Identify which cell holds the provided text, then report its [x, y] central coordinate. 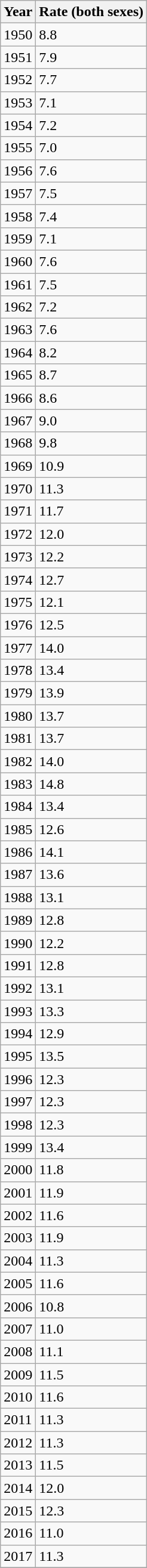
7.0 [91, 148]
8.8 [91, 35]
1982 [18, 761]
12.7 [91, 579]
2008 [18, 1351]
Year [18, 12]
2005 [18, 1283]
1989 [18, 920]
2000 [18, 1170]
1953 [18, 103]
1973 [18, 557]
14.1 [91, 852]
1991 [18, 965]
1965 [18, 375]
1975 [18, 602]
1955 [18, 148]
9.0 [91, 421]
1978 [18, 671]
12.6 [91, 829]
1995 [18, 1057]
2012 [18, 1443]
2017 [18, 1556]
11.7 [91, 511]
1984 [18, 807]
1968 [18, 443]
13.6 [91, 875]
10.9 [91, 466]
1951 [18, 57]
1990 [18, 943]
1998 [18, 1125]
1972 [18, 534]
13.9 [91, 693]
2009 [18, 1374]
10.8 [91, 1306]
1957 [18, 193]
11.8 [91, 1170]
1983 [18, 784]
2015 [18, 1511]
1964 [18, 353]
1988 [18, 897]
1966 [18, 398]
1985 [18, 829]
1958 [18, 216]
2014 [18, 1488]
1963 [18, 330]
1954 [18, 125]
7.9 [91, 57]
2001 [18, 1193]
1971 [18, 511]
1976 [18, 625]
1956 [18, 171]
2003 [18, 1238]
Rate (both sexes) [91, 12]
11.1 [91, 1351]
1992 [18, 988]
1994 [18, 1034]
1987 [18, 875]
1993 [18, 1011]
1999 [18, 1147]
9.8 [91, 443]
12.1 [91, 602]
1979 [18, 693]
2002 [18, 1215]
8.7 [91, 375]
1986 [18, 852]
1974 [18, 579]
8.6 [91, 398]
2010 [18, 1397]
2004 [18, 1261]
7.4 [91, 216]
1996 [18, 1079]
2011 [18, 1420]
1969 [18, 466]
1950 [18, 35]
1967 [18, 421]
1959 [18, 239]
1980 [18, 716]
2016 [18, 1533]
1962 [18, 307]
1981 [18, 739]
1970 [18, 489]
1952 [18, 80]
14.8 [91, 784]
13.3 [91, 1011]
13.5 [91, 1057]
1977 [18, 647]
1961 [18, 285]
12.5 [91, 625]
1960 [18, 261]
8.2 [91, 353]
2013 [18, 1465]
12.9 [91, 1034]
2006 [18, 1306]
2007 [18, 1329]
7.7 [91, 80]
1997 [18, 1102]
